Extract the [x, y] coordinate from the center of the cell holding the provided text.  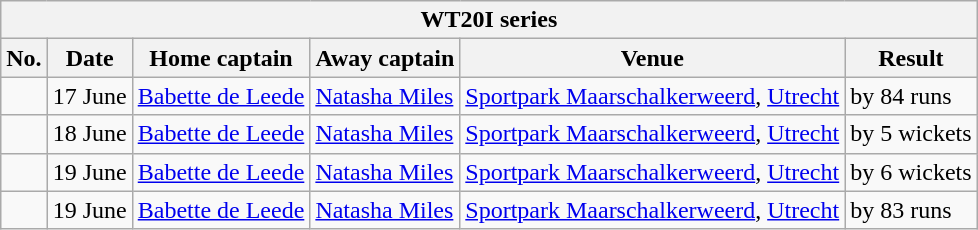
by 83 runs [911, 210]
Home captain [221, 58]
by 6 wickets [911, 172]
Date [90, 58]
Venue [652, 58]
Result [911, 58]
17 June [90, 96]
Away captain [385, 58]
by 84 runs [911, 96]
18 June [90, 134]
No. [24, 58]
WT20I series [489, 20]
by 5 wickets [911, 134]
